Scan for the cell matching the given text and deliver its [X, Y] coordinate at center. 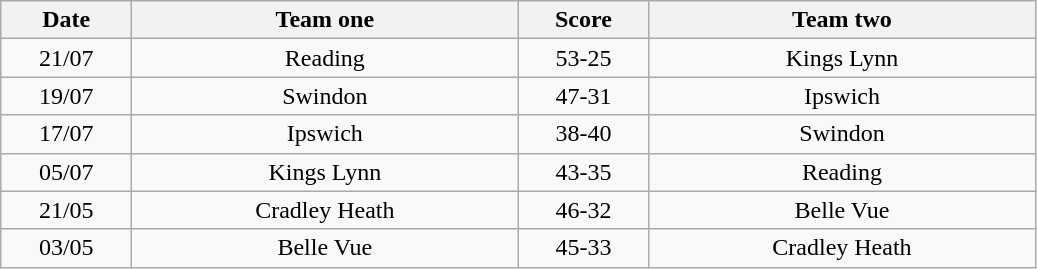
38-40 [584, 134]
21/07 [66, 58]
Score [584, 20]
45-33 [584, 248]
47-31 [584, 96]
21/05 [66, 210]
Date [66, 20]
Team two [842, 20]
19/07 [66, 96]
46-32 [584, 210]
05/07 [66, 172]
03/05 [66, 248]
43-35 [584, 172]
Team one [325, 20]
53-25 [584, 58]
17/07 [66, 134]
